Find where the given text appears and provide that cell's center as [X, Y] coordinate. 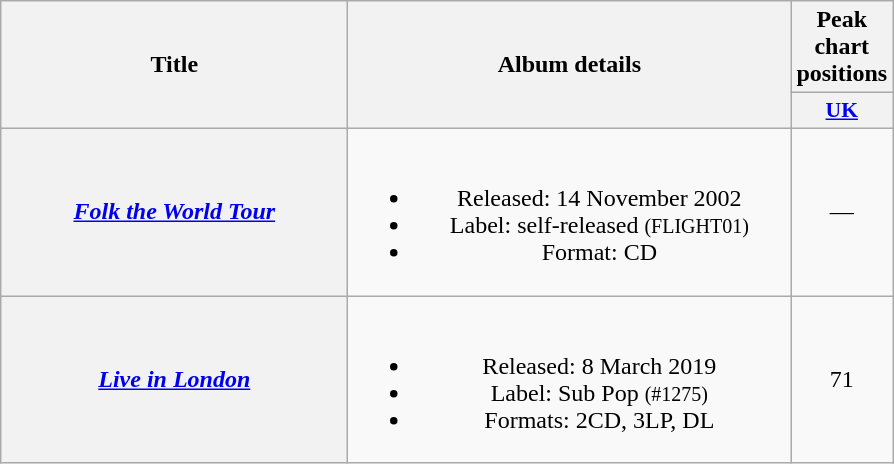
— [842, 212]
Title [174, 65]
Peak chart positions [842, 47]
UK [842, 111]
Released: 8 March 2019Label: Sub Pop (#1275)Formats: 2CD, 3LP, DL [570, 380]
Released: 14 November 2002Label: self-released (FLIGHT01)Format: CD [570, 212]
71 [842, 380]
Folk the World Tour [174, 212]
Live in London [174, 380]
Album details [570, 65]
